Return (X, Y) of the center of cell containing provided text 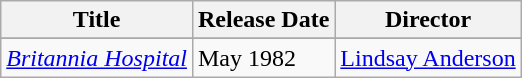
Britannia Hospital (97, 58)
May 1982 (263, 58)
Lindsay Anderson (428, 58)
Release Date (263, 20)
Title (97, 20)
Director (428, 20)
